From the cell containing the given text, extract its center point as [X, Y] coordinate. 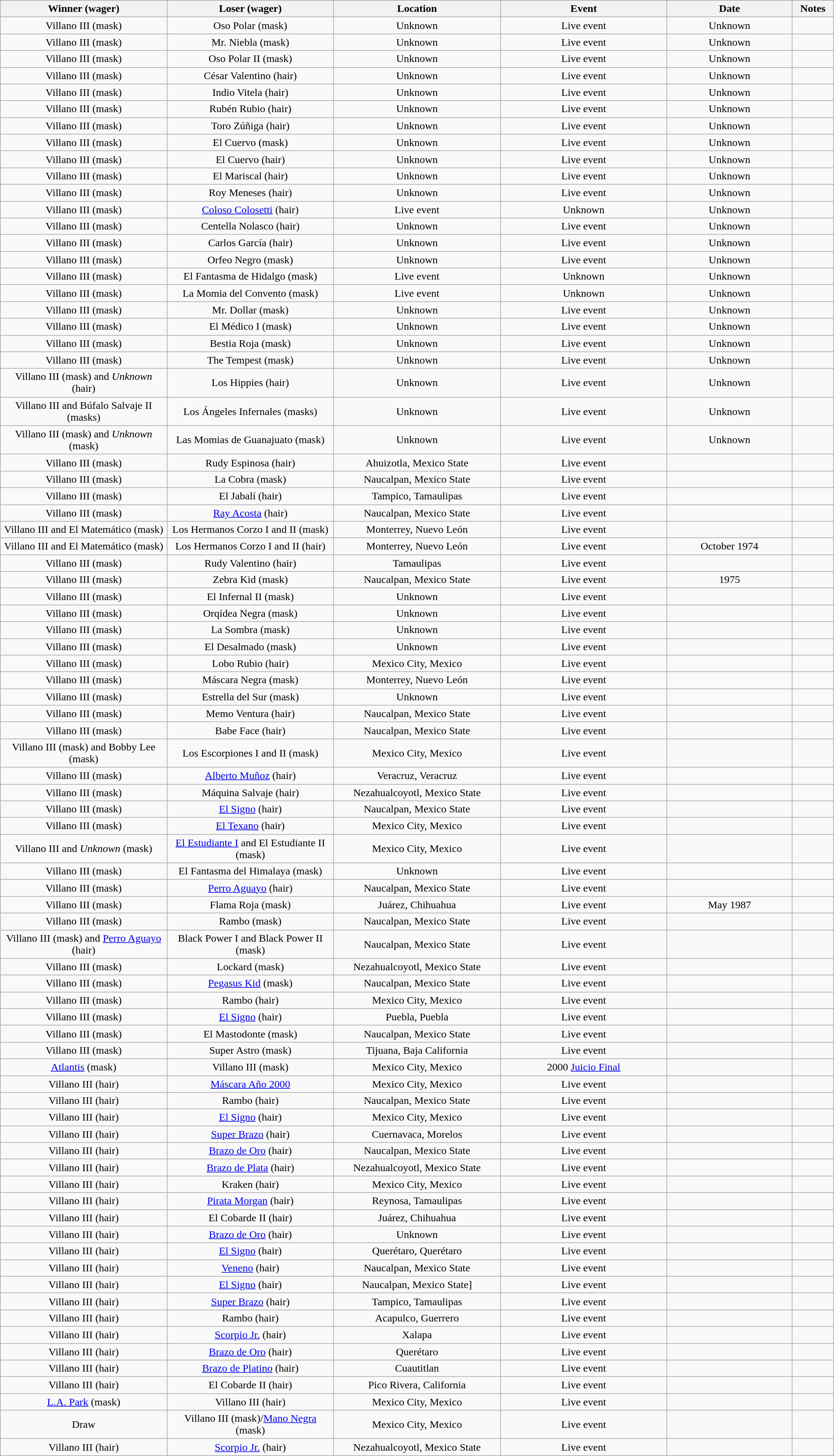
The Tempest (mask) [251, 360]
La Cobra (mask) [251, 479]
Event [583, 9]
Xalapa [417, 1335]
El Fantasma de Hidalgo (mask) [251, 277]
Zebra Kid (mask) [251, 580]
Los Hermanos Corzo I and II (mask) [251, 530]
Brazo de Platino (hair) [251, 1369]
Roy Meneses (hair) [251, 193]
Querétaro, Querétaro [417, 1251]
Villano III (mask) and Unknown (hair) [84, 382]
Veracruz, Veracruz [417, 775]
Los Hermanos Corzo I and II (hair) [251, 546]
Pico Rivera, California [417, 1385]
Rubén Rubio (hair) [251, 109]
Carlos García (hair) [251, 243]
Oso Polar (mask) [251, 25]
Mr. Niebla (mask) [251, 42]
Bestia Roja (mask) [251, 343]
Atlantis (mask) [84, 1067]
Las Momias de Guanajuato (mask) [251, 440]
Memo Ventura (hair) [251, 713]
Los Hippies (hair) [251, 382]
Los Ángeles Infernales (masks) [251, 411]
Oso Polar II (mask) [251, 59]
César Valentino (hair) [251, 76]
Notes [813, 9]
Máquina Salvaje (hair) [251, 793]
Reynosa, Tamaulipas [417, 1201]
El Texano (hair) [251, 826]
El Médico I (mask) [251, 327]
Rudy Valentino (hair) [251, 563]
Rambo (mask) [251, 921]
Mr. Dollar (mask) [251, 310]
Estrella del Sur (mask) [251, 697]
El Cuervo (mask) [251, 142]
Orfeo Negro (mask) [251, 260]
1975 [729, 580]
Tamaulipas [417, 563]
Veneno (hair) [251, 1268]
Querétaro [417, 1352]
Los Escorpiones I and II (mask) [251, 753]
Puebla, Puebla [417, 1017]
Centella Nolasco (hair) [251, 226]
2000 Juicio Final [583, 1067]
L.A. Park (mask) [84, 1402]
Kraken (hair) [251, 1184]
Pirata Morgan (hair) [251, 1201]
Villano III (mask)/Mano Negra (mask) [251, 1424]
Tijuana, Baja California [417, 1050]
El Cuervo (hair) [251, 159]
El Desalmado (mask) [251, 647]
October 1974 [729, 546]
Naucalpan, Mexico State] [417, 1285]
Indio Vitela (hair) [251, 92]
Villano III (mask) and Perro Aguayo (hair) [84, 944]
Loser (wager) [251, 9]
Villano III (mask) and Unknown (mask) [84, 440]
El Mastodonte (mask) [251, 1034]
Draw [84, 1424]
Rudy Espinosa (hair) [251, 462]
Black Power I and Black Power II (mask) [251, 944]
Orqídea Negra (mask) [251, 613]
Máscara Año 2000 [251, 1084]
Brazo de Plata (hair) [251, 1168]
Winner (wager) [84, 9]
El Fantasma del Himalaya (mask) [251, 871]
Máscara Negra (mask) [251, 680]
Acapulco, Guerrero [417, 1318]
Villano III and Búfalo Salvaje II (masks) [84, 411]
Flama Roja (mask) [251, 905]
La Sombra (mask) [251, 630]
El Estudiante I and El Estudiante II (mask) [251, 848]
Alberto Muñoz (hair) [251, 775]
Ray Acosta (hair) [251, 513]
Perro Aguayo (hair) [251, 888]
La Momia del Convento (mask) [251, 293]
Cuernavaca, Morelos [417, 1134]
Villano III and Unknown (mask) [84, 848]
El Mariscal (hair) [251, 176]
Super Astro (mask) [251, 1050]
Lobo Rubio (hair) [251, 663]
Villano III (mask) and Bobby Lee (mask) [84, 753]
El Jabalí (hair) [251, 496]
Pegasus Kid (mask) [251, 983]
Cuautitlan [417, 1369]
Lockard (mask) [251, 967]
May 1987 [729, 905]
Babe Face (hair) [251, 730]
El Infernal II (mask) [251, 597]
Ahuizotla, Mexico State [417, 462]
Coloso Colosetti (hair) [251, 210]
Date [729, 9]
Toro Zúñiga (hair) [251, 126]
Location [417, 9]
